Detect which cell encompasses the target text, then output its [x, y] center coordinate. 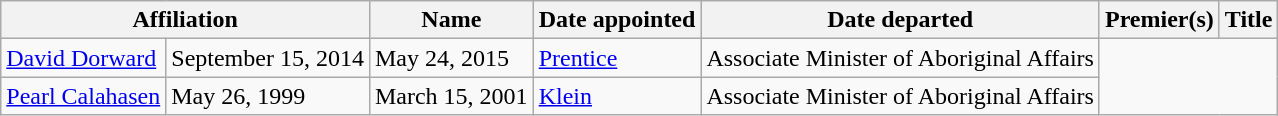
May 26, 1999 [268, 96]
Name [451, 20]
March 15, 2001 [451, 96]
May 24, 2015 [451, 58]
Prentice [617, 58]
Date appointed [617, 20]
Klein [617, 96]
Date departed [900, 20]
Pearl Calahasen [84, 96]
Title [1248, 20]
Affiliation [186, 20]
September 15, 2014 [268, 58]
Premier(s) [1159, 20]
David Dorward [84, 58]
